Detect which cell encompasses the target text, then output its [x, y] center coordinate. 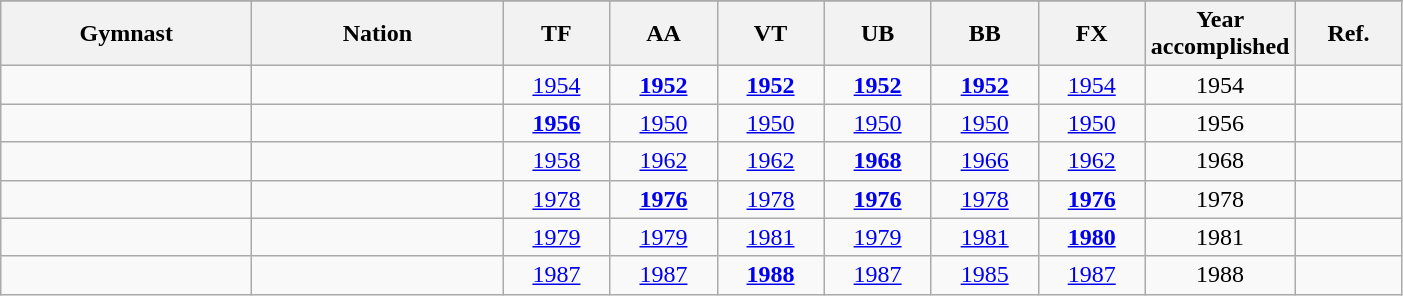
BB [984, 34]
1958 [556, 161]
Nation [378, 34]
Year accomplished [1220, 34]
VT [770, 34]
1980 [1092, 237]
UB [878, 34]
1966 [984, 161]
TF [556, 34]
AA [664, 34]
FX [1092, 34]
1985 [984, 275]
Gymnast [126, 34]
Ref. [1348, 34]
